Return [X, Y] of the center of cell containing provided text 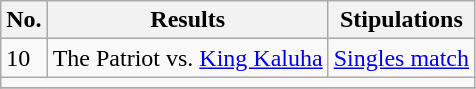
Singles match [401, 58]
Stipulations [401, 20]
Results [188, 20]
10 [24, 58]
The Patriot vs. King Kaluha [188, 58]
No. [24, 20]
